Extract the [X, Y] coordinate from the center of the cell holding the provided text.  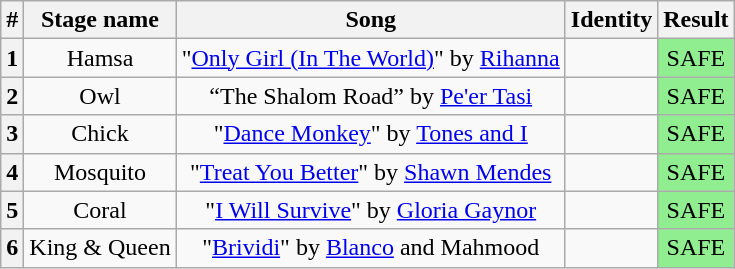
“The Shalom Road” by Pe'er Tasi [370, 96]
Hamsa [100, 58]
Identity [611, 20]
2 [12, 96]
1 [12, 58]
Song [370, 20]
Result [696, 20]
Owl [100, 96]
"Dance Monkey" by Tones and I [370, 134]
"I Will Survive" by Gloria Gaynor [370, 210]
"Brividi" by Blanco and Mahmood [370, 248]
"Only Girl (In The World)" by Rihanna [370, 58]
King & Queen [100, 248]
6 [12, 248]
# [12, 20]
4 [12, 172]
Stage name [100, 20]
3 [12, 134]
"Treat You Better" by Shawn Mendes [370, 172]
Mosquito [100, 172]
Chick [100, 134]
Coral [100, 210]
5 [12, 210]
